Return the (X, Y) coordinate for the center point of the cell that contains the specified text.  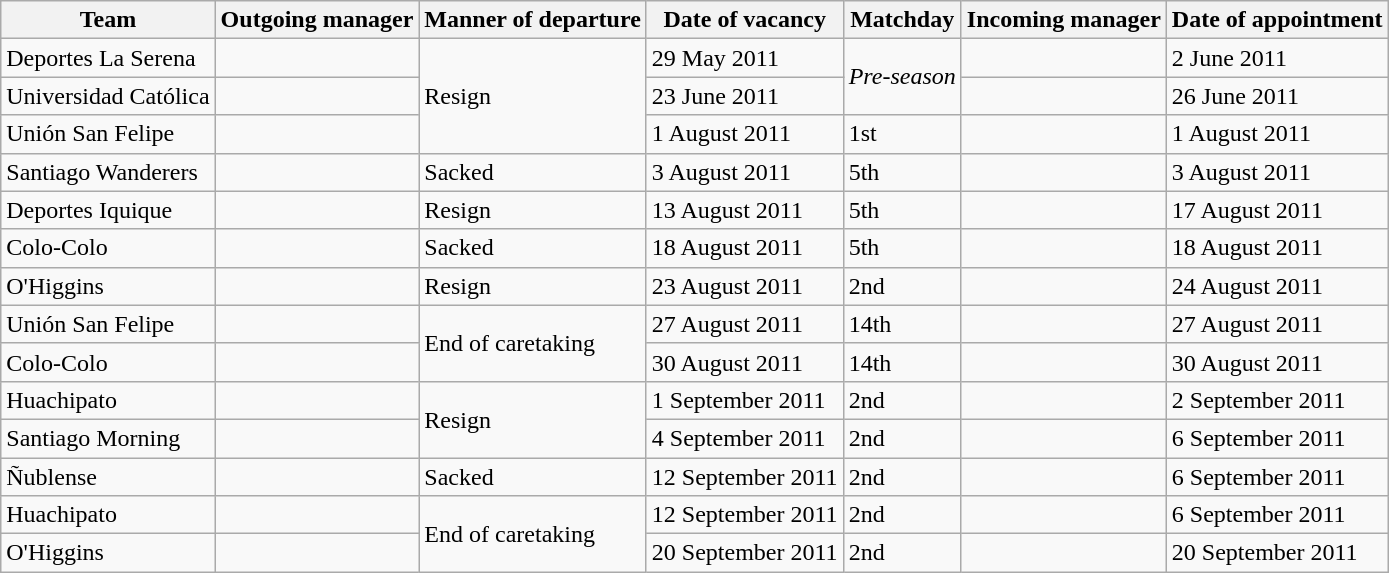
Team (108, 20)
23 August 2011 (744, 286)
13 August 2011 (744, 210)
2 September 2011 (1277, 400)
Outgoing manager (317, 20)
Santiago Morning (108, 438)
Date of appointment (1277, 20)
Date of vacancy (744, 20)
Pre-season (902, 77)
Deportes La Serena (108, 58)
Santiago Wanderers (108, 172)
Deportes Iquique (108, 210)
1st (902, 134)
Ñublense (108, 477)
Universidad Católica (108, 96)
29 May 2011 (744, 58)
4 September 2011 (744, 438)
2 June 2011 (1277, 58)
Matchday (902, 20)
26 June 2011 (1277, 96)
Manner of departure (532, 20)
23 June 2011 (744, 96)
Incoming manager (1064, 20)
24 August 2011 (1277, 286)
17 August 2011 (1277, 210)
1 September 2011 (744, 400)
